Return the [x, y] coordinate for the center point of the cell that contains the specified text.  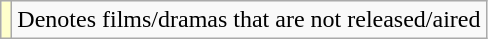
Denotes films/dramas that are not released/aired [249, 20]
